Return (X, Y) of the center of cell containing provided text 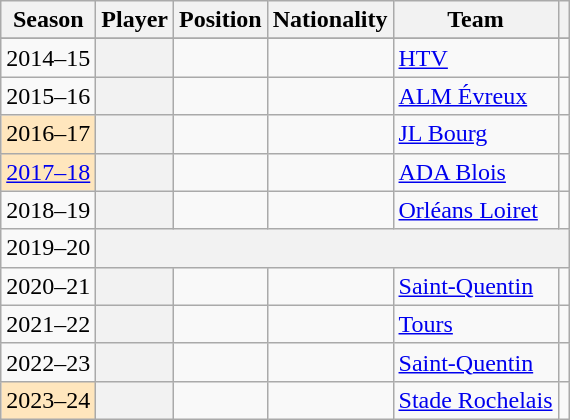
2019–20 (48, 248)
JL Bourg (476, 134)
2015–16 (48, 96)
Orléans Loiret (476, 210)
2021–22 (48, 324)
2020–21 (48, 286)
ADA Blois (476, 172)
2017–18 (48, 172)
2016–17 (48, 134)
2022–23 (48, 362)
Player (135, 20)
2023–24 (48, 400)
2018–19 (48, 210)
Season (48, 20)
Position (221, 20)
Stade Rochelais (476, 400)
Tours (476, 324)
HTV (476, 58)
ALM Évreux (476, 96)
2014–15 (48, 58)
Team (476, 20)
Nationality (330, 20)
